Capture the cell that displays the provided text and extract its [x, y] central coordinate. 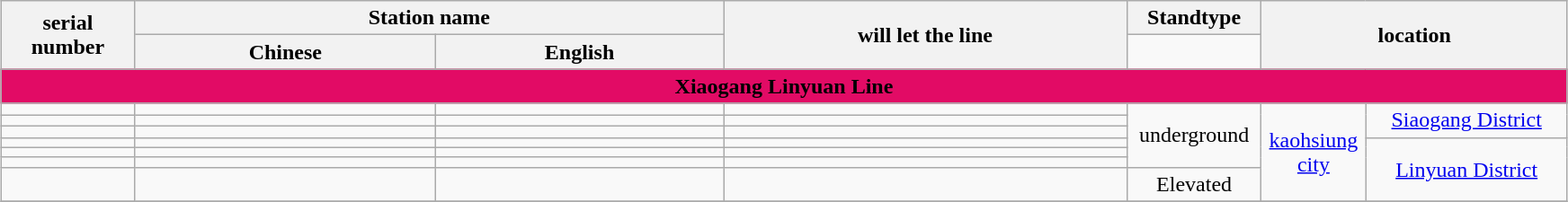
Standtype [1194, 18]
Station name [429, 18]
Elevated [1194, 184]
English [580, 52]
underground [1194, 135]
will let the line [926, 35]
Chinese [285, 52]
Siaogang District [1466, 120]
kaohsiung city [1314, 153]
serial number [68, 35]
Linyuan District [1466, 169]
Xiaogang Linyuan Line [784, 86]
location [1415, 35]
